Determine the [x, y] coordinate at the center of the cell enclosing the given text.  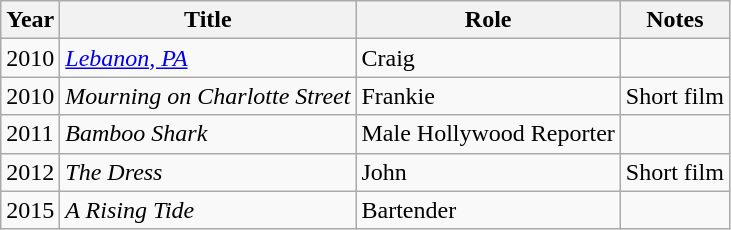
Craig [488, 58]
Bamboo Shark [208, 134]
Lebanon, PA [208, 58]
Title [208, 20]
John [488, 172]
Notes [674, 20]
2011 [30, 134]
The Dress [208, 172]
Bartender [488, 210]
2012 [30, 172]
Role [488, 20]
2015 [30, 210]
Frankie [488, 96]
Year [30, 20]
A Rising Tide [208, 210]
Mourning on Charlotte Street [208, 96]
Male Hollywood Reporter [488, 134]
